Identify which cell holds the provided text, then report its [x, y] central coordinate. 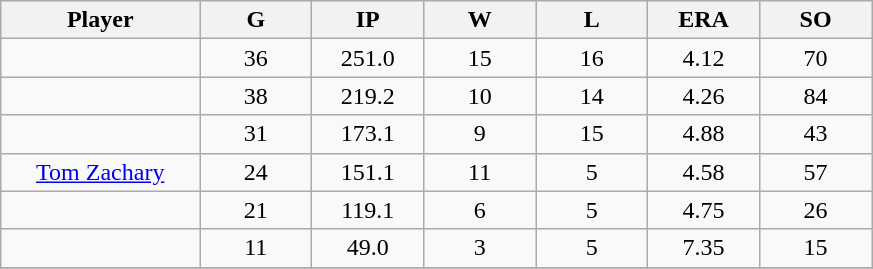
43 [816, 134]
16 [592, 58]
38 [256, 96]
24 [256, 172]
G [256, 20]
L [592, 20]
4.26 [704, 96]
119.1 [368, 210]
W [480, 20]
Tom Zachary [100, 172]
4.12 [704, 58]
21 [256, 210]
ERA [704, 20]
31 [256, 134]
251.0 [368, 58]
151.1 [368, 172]
10 [480, 96]
173.1 [368, 134]
36 [256, 58]
SO [816, 20]
7.35 [704, 248]
219.2 [368, 96]
IP [368, 20]
4.75 [704, 210]
49.0 [368, 248]
70 [816, 58]
4.58 [704, 172]
4.88 [704, 134]
3 [480, 248]
Player [100, 20]
26 [816, 210]
14 [592, 96]
84 [816, 96]
6 [480, 210]
57 [816, 172]
9 [480, 134]
